For the text-containing cell, return its midpoint in [x, y] coordinate format. 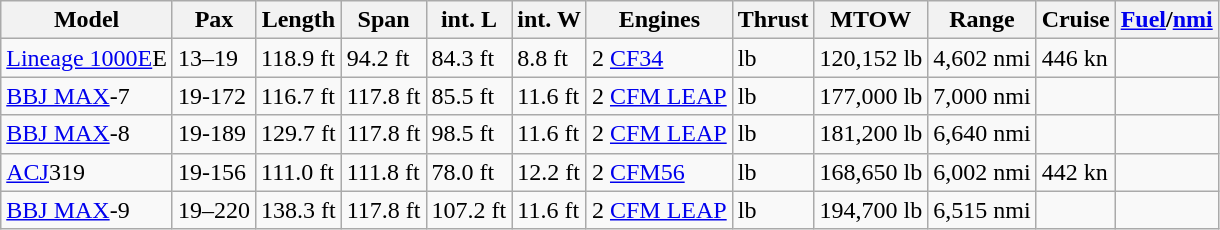
BBJ MAX-9 [87, 210]
118.9 ft [298, 58]
116.7 ft [298, 96]
85.5 ft [469, 96]
120,152 lb [871, 58]
19–220 [214, 210]
8.8 ft [550, 58]
BBJ MAX-8 [87, 134]
int. W [550, 20]
Fuel/nmi [1166, 20]
Cruise [1076, 20]
129.7 ft [298, 134]
78.0 ft [469, 172]
442 kn [1076, 172]
Pax [214, 20]
6,640 nmi [982, 134]
Length [298, 20]
Thrust [773, 20]
Model [87, 20]
6,002 nmi [982, 172]
Engines [659, 20]
138.3 ft [298, 210]
2 CFM56 [659, 172]
2 CF34 [659, 58]
6,515 nmi [982, 210]
7,000 nmi [982, 96]
13–19 [214, 58]
94.2 ft [384, 58]
12.2 ft [550, 172]
181,200 lb [871, 134]
Lineage 1000EE [87, 58]
177,000 lb [871, 96]
19-172 [214, 96]
111.0 ft [298, 172]
MTOW [871, 20]
int. L [469, 20]
Span [384, 20]
446 kn [1076, 58]
84.3 ft [469, 58]
ACJ319 [87, 172]
BBJ MAX-7 [87, 96]
98.5 ft [469, 134]
194,700 lb [871, 210]
19-156 [214, 172]
19-189 [214, 134]
168,650 lb [871, 172]
4,602 nmi [982, 58]
Range [982, 20]
111.8 ft [384, 172]
107.2 ft [469, 210]
